Determine the [X, Y] coordinate at the center of the cell enclosing the given text.  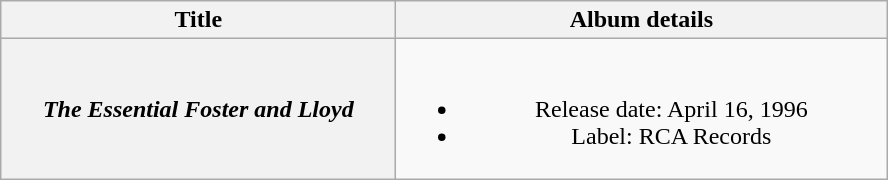
Title [198, 20]
Release date: April 16, 1996Label: RCA Records [642, 109]
The Essential Foster and Lloyd [198, 109]
Album details [642, 20]
